Provide the (x, y) coordinate of the cell's center where the given text is located.  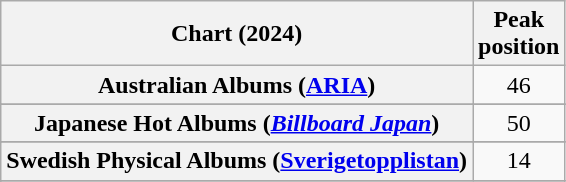
Japanese Hot Albums (Billboard Japan) (237, 123)
Chart (2024) (237, 34)
14 (519, 161)
46 (519, 85)
Swedish Physical Albums (Sverigetopplistan) (237, 161)
Australian Albums (ARIA) (237, 85)
50 (519, 123)
Peakposition (519, 34)
